Return (X, Y) of the center of cell containing provided text 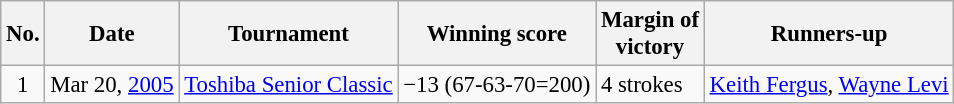
Toshiba Senior Classic (288, 85)
Tournament (288, 34)
Mar 20, 2005 (112, 85)
4 strokes (650, 85)
−13 (67-63-70=200) (497, 85)
Keith Fergus, Wayne Levi (829, 85)
Winning score (497, 34)
Margin ofvictory (650, 34)
No. (23, 34)
1 (23, 85)
Date (112, 34)
Runners-up (829, 34)
